Pinpoint the cell where the given text exists, returning its (X, Y) midpoint coordinate. 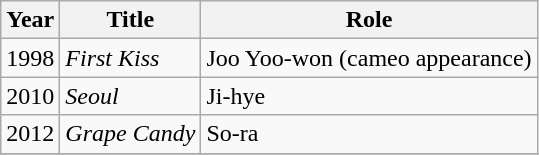
2010 (30, 96)
1998 (30, 58)
First Kiss (130, 58)
Joo Yoo-won (cameo appearance) (369, 58)
Role (369, 20)
So-ra (369, 134)
Seoul (130, 96)
Year (30, 20)
Grape Candy (130, 134)
Title (130, 20)
2012 (30, 134)
Ji-hye (369, 96)
